Return (x, y) of the center of cell containing provided text 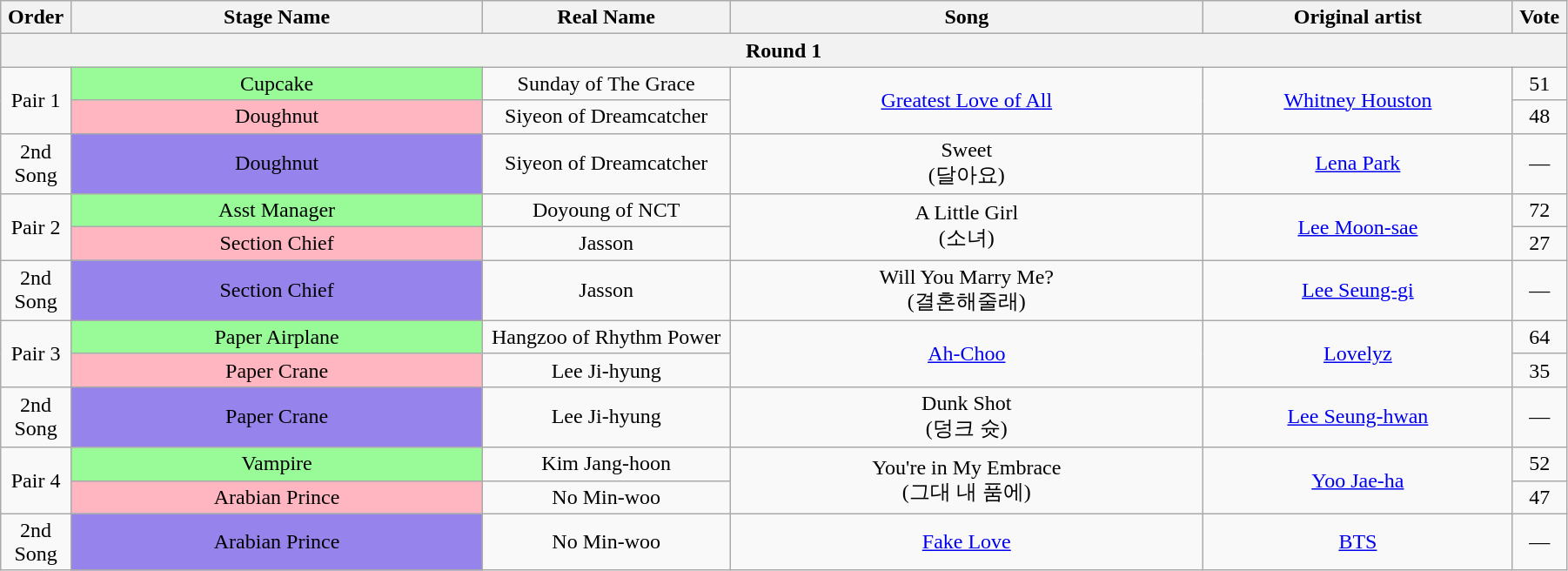
Doyoung of NCT (606, 211)
You're in My Embrace(그대 내 품에) (967, 480)
Sunday of The Grace (606, 84)
Pair 4 (37, 480)
Paper Airplane (277, 337)
Dunk Shot(덩크 슛) (967, 417)
48 (1540, 117)
Lee Seung-hwan (1357, 417)
Lena Park (1357, 164)
Lee Moon-sae (1357, 227)
52 (1540, 464)
Whitney Houston (1357, 100)
Asst Manager (277, 211)
Order (37, 17)
Will You Marry Me?(결혼해줄래) (967, 291)
Greatest Love of All (967, 100)
Real Name (606, 17)
Hangzoo of Rhythm Power (606, 337)
Lee Seung-gi (1357, 291)
BTS (1357, 541)
27 (1540, 244)
Vote (1540, 17)
Stage Name (277, 17)
Yoo Jae-ha (1357, 480)
47 (1540, 497)
Fake Love (967, 541)
64 (1540, 337)
Sweet(달아요) (967, 164)
Kim Jang-hoon (606, 464)
Round 1 (784, 50)
72 (1540, 211)
Ah-Choo (967, 353)
Pair 3 (37, 353)
A Little Girl(소녀) (967, 227)
Pair 2 (37, 227)
Song (967, 17)
Pair 1 (37, 100)
Lovelyz (1357, 353)
51 (1540, 84)
Vampire (277, 464)
35 (1540, 370)
Cupcake (277, 84)
Original artist (1357, 17)
